Output the (x, y) coordinate of the center of the cell containing the given text.  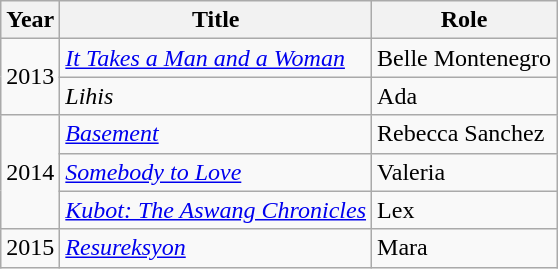
Mara (464, 248)
2014 (30, 172)
Role (464, 20)
2013 (30, 77)
Ada (464, 96)
Somebody to Love (216, 172)
Lex (464, 210)
Rebecca Sanchez (464, 134)
It Takes a Man and a Woman (216, 58)
2015 (30, 248)
Kubot: The Aswang Chronicles (216, 210)
Valeria (464, 172)
Resureksyon (216, 248)
Lihis (216, 96)
Basement (216, 134)
Belle Montenegro (464, 58)
Title (216, 20)
Year (30, 20)
